Detect which cell encompasses the target text, then output its (X, Y) center coordinate. 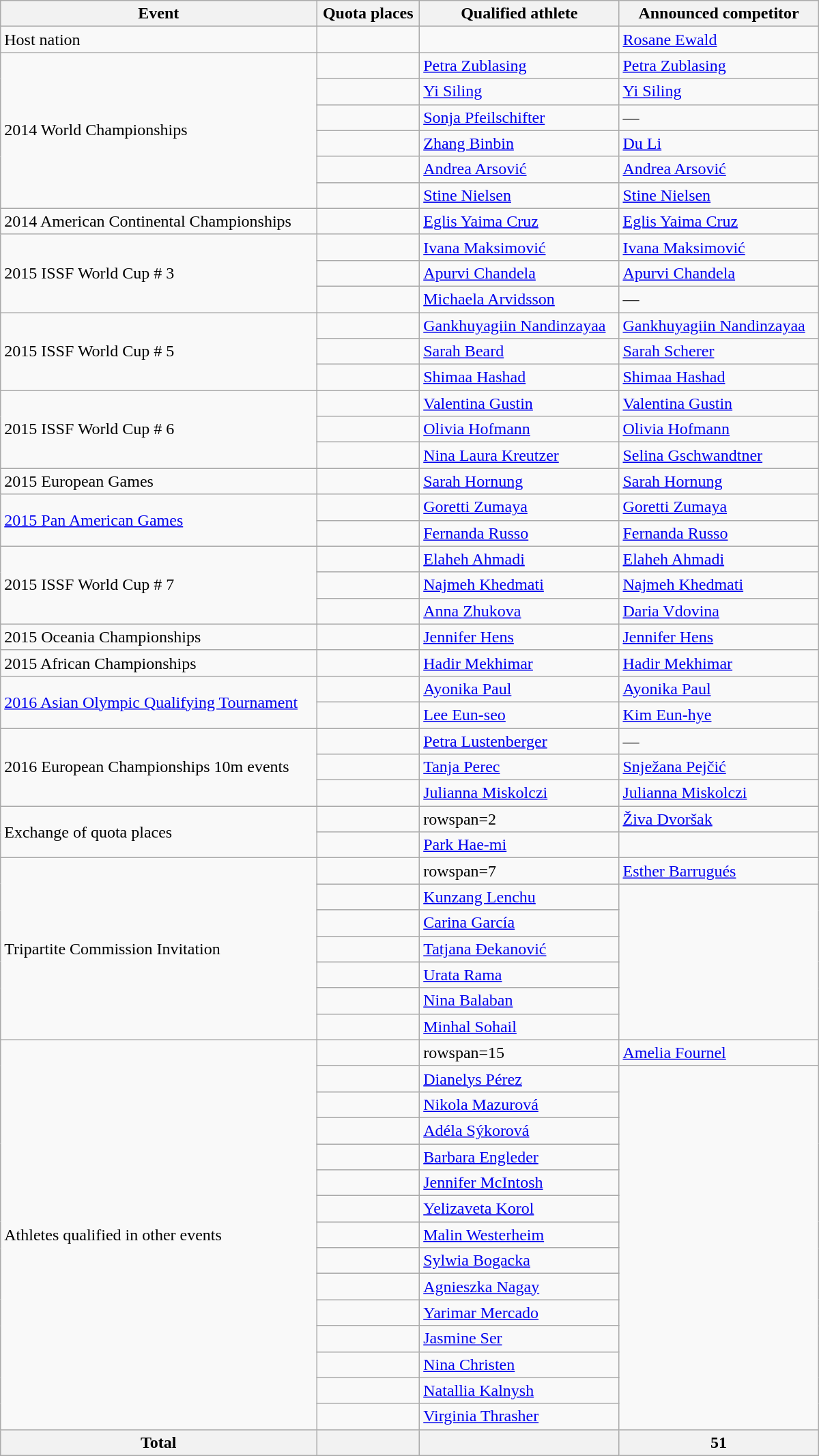
2014 American Continental Championships (158, 221)
Kim Eun-hye (719, 715)
Yelizaveta Korol (519, 1209)
rowspan=2 (519, 819)
Total (158, 1442)
Dianelys Pérez (519, 1079)
Tatjana Đekanović (519, 949)
Agnieszka Nagay (519, 1287)
Sylwia Bogacka (519, 1261)
Nikola Mazurová (519, 1104)
Sarah Scherer (719, 352)
Anna Zhukova (519, 611)
Zhang Binbin (519, 143)
Daria Vdovina (719, 611)
2015 African Championships (158, 663)
2015 Pan American Games (158, 520)
51 (719, 1442)
Natallia Kalnysh (519, 1390)
Lee Eun-seo (519, 715)
Živa Dvoršak (719, 819)
2015 European Games (158, 481)
Esther Barrugués (719, 871)
Athletes qualified in other events (158, 1234)
Host nation (158, 40)
rowspan=7 (519, 871)
2014 World Championships (158, 130)
2015 Oceania Championships (158, 637)
Kunzang Lenchu (519, 897)
Sarah Beard (519, 352)
Barbara Engleder (519, 1157)
Quota places (369, 14)
Selina Gschwandtner (719, 455)
Park Hae-mi (519, 845)
Sonja Pfeilschifter (519, 117)
Urata Rama (519, 975)
2016 Asian Olympic Qualifying Tournament (158, 702)
Tripartite Commission Invitation (158, 949)
Jasmine Ser (519, 1339)
2015 ISSF World Cup # 7 (158, 585)
2015 ISSF World Cup # 6 (158, 429)
Exchange of quota places (158, 832)
2016 European Championships 10m events (158, 767)
Qualified athlete (519, 14)
Snježana Pejčić (719, 767)
Michaela Arvidsson (519, 299)
Event (158, 14)
Yarimar Mercado (519, 1313)
2015 ISSF World Cup # 3 (158, 273)
Nina Christen (519, 1365)
Nina Laura Kreutzer (519, 455)
Nina Balaban (519, 1001)
Amelia Fournel (719, 1053)
Malin Westerheim (519, 1235)
2015 ISSF World Cup # 5 (158, 352)
Rosane Ewald (719, 40)
Announced competitor (719, 14)
Adéla Sýkorová (519, 1130)
Petra Lustenberger (519, 741)
Jennifer McIntosh (519, 1183)
Carina García (519, 923)
Tanja Perec (519, 767)
rowspan=15 (519, 1053)
Virginia Thrasher (519, 1416)
Du Li (719, 143)
Minhal Sohail (519, 1027)
